Output the (X, Y) coordinate of the center of the cell containing the given text.  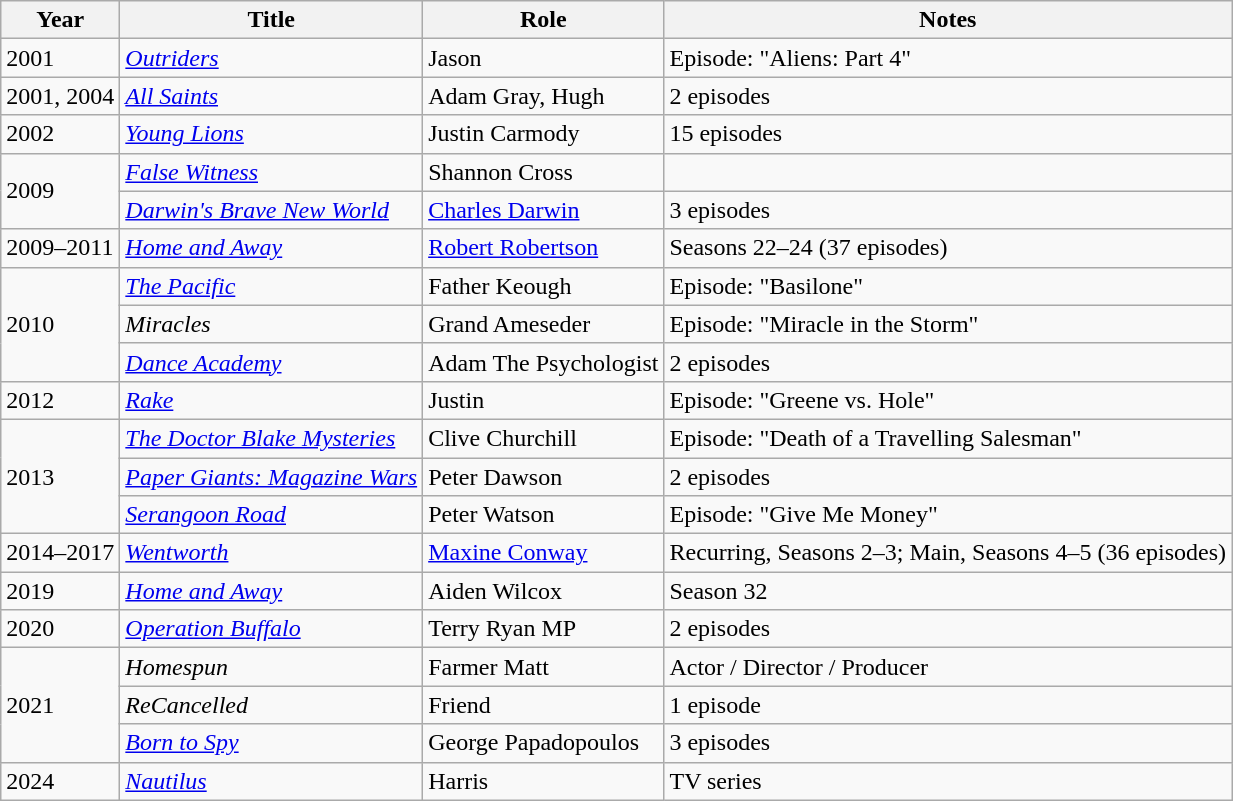
Episode: "Aliens: Part 4" (948, 58)
2014–2017 (60, 553)
Robert Robertson (544, 248)
Charles Darwin (544, 210)
Wentworth (272, 553)
The Pacific (272, 286)
2001, 2004 (60, 96)
15 episodes (948, 134)
Jason (544, 58)
Peter Dawson (544, 477)
Seasons 22–24 (37 episodes) (948, 248)
Terry Ryan MP (544, 629)
Adam Gray, Hugh (544, 96)
Episode: "Greene vs. Hole" (948, 400)
TV series (948, 781)
Episode: "Give Me Money" (948, 515)
Paper Giants: Magazine Wars (272, 477)
2009 (60, 191)
Miracles (272, 324)
2020 (60, 629)
Maxine Conway (544, 553)
Year (60, 20)
2002 (60, 134)
Justin Carmody (544, 134)
2012 (60, 400)
Darwin's Brave New World (272, 210)
Season 32 (948, 591)
Serangoon Road (272, 515)
Nautilus (272, 781)
Operation Buffalo (272, 629)
Episode: "Death of a Travelling Salesman" (948, 438)
False Witness (272, 172)
Notes (948, 20)
George Papadopoulos (544, 743)
2024 (60, 781)
2021 (60, 705)
Justin (544, 400)
ReCancelled (272, 705)
Rake (272, 400)
Outriders (272, 58)
Aiden Wilcox (544, 591)
2009–2011 (60, 248)
Peter Watson (544, 515)
Grand Ameseder (544, 324)
1 episode (948, 705)
2013 (60, 476)
Role (544, 20)
Shannon Cross (544, 172)
Episode: "Miracle in the Storm" (948, 324)
2010 (60, 324)
2019 (60, 591)
The Doctor Blake Mysteries (272, 438)
Homespun (272, 667)
Harris (544, 781)
Father Keough (544, 286)
Born to Spy (272, 743)
Clive Churchill (544, 438)
Friend (544, 705)
Episode: "Basilone" (948, 286)
Recurring, Seasons 2–3; Main, Seasons 4–5 (36 episodes) (948, 553)
Actor / Director / Producer (948, 667)
Farmer Matt (544, 667)
Adam The Psychologist (544, 362)
Young Lions (272, 134)
Dance Academy (272, 362)
All Saints (272, 96)
2001 (60, 58)
Title (272, 20)
